Extract the (X, Y) coordinate from the center of the cell holding the provided text.  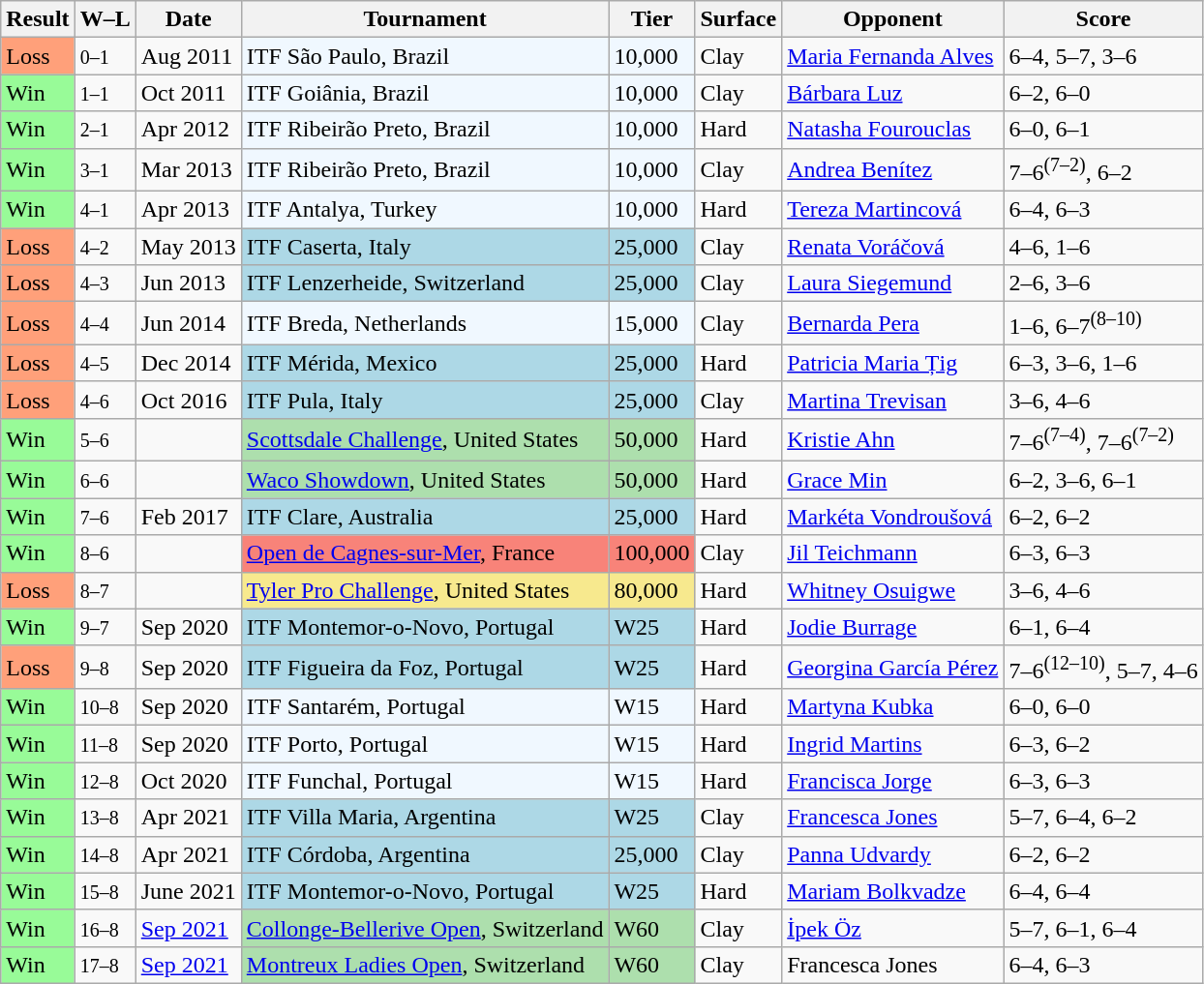
12–8 (105, 781)
ITF Villa Maria, Argentina (425, 818)
4–5 (105, 363)
Mar 2013 (188, 170)
7–6 (105, 517)
2–1 (105, 130)
5–7, 6–4, 6–2 (1103, 818)
ITF Pula, Italy (425, 400)
Whitney Osuigwe (892, 590)
5–6 (105, 439)
Laura Siegemund (892, 283)
Scottsdale Challenge, United States (425, 439)
W–L (105, 19)
Aug 2011 (188, 56)
Montreux Ladies Open, Switzerland (425, 965)
6–1, 6–4 (1103, 627)
1–6, 6–7(8–10) (1103, 323)
4–3 (105, 283)
6–4, 5–7, 3–6 (1103, 56)
Open de Cagnes-sur-Mer, France (425, 553)
Martina Trevisan (892, 400)
Francisca Jorge (892, 781)
6–6 (105, 480)
Georgina García Pérez (892, 668)
11–8 (105, 744)
Bernarda Pera (892, 323)
7–6(7–4), 7–6(7–2) (1103, 439)
Waco Showdown, United States (425, 480)
Jun 2014 (188, 323)
15–8 (105, 891)
9–8 (105, 668)
6–0, 6–0 (1103, 707)
6–3, 6–2 (1103, 744)
15,000 (652, 323)
8–7 (105, 590)
Apr 2013 (188, 210)
4–2 (105, 247)
May 2013 (188, 247)
Maria Fernanda Alves (892, 56)
6–2, 3–6, 6–1 (1103, 480)
Tyler Pro Challenge, United States (425, 590)
Jodie Burrage (892, 627)
Tier (652, 19)
ITF Córdoba, Argentina (425, 854)
Apr 2012 (188, 130)
80,000 (652, 590)
100,000 (652, 553)
Score (1103, 19)
Tereza Martincová (892, 210)
Result (38, 19)
2–6, 3–6 (1103, 283)
Grace Min (892, 480)
6–3, 3–6, 1–6 (1103, 363)
Surface (738, 19)
0–1 (105, 56)
Patricia Maria Țig (892, 363)
ITF Caserta, Italy (425, 247)
ITF Mérida, Mexico (425, 363)
ITF Porto, Portugal (425, 744)
Panna Udvardy (892, 854)
6–4, 6–4 (1103, 891)
Kristie Ahn (892, 439)
6–2, 6–0 (1103, 93)
Mariam Bolkvadze (892, 891)
ITF Goiânia, Brazil (425, 93)
4–6, 1–6 (1103, 247)
13–8 (105, 818)
ITF Breda, Netherlands (425, 323)
Date (188, 19)
1–1 (105, 93)
Markéta Vondroušová (892, 517)
ITF Santarém, Portugal (425, 707)
9–7 (105, 627)
ITF Lenzerheide, Switzerland (425, 283)
16–8 (105, 928)
Bárbara Luz (892, 93)
Opponent (892, 19)
Oct 2011 (188, 93)
Jil Teichmann (892, 553)
6–0, 6–1 (1103, 130)
ITF Antalya, Turkey (425, 210)
8–6 (105, 553)
ITF Figueira da Foz, Portugal (425, 668)
Feb 2017 (188, 517)
Renata Voráčová (892, 247)
Natasha Fourouclas (892, 130)
7–6(12–10), 5–7, 4–6 (1103, 668)
Martyna Kubka (892, 707)
7–6(7–2), 6–2 (1103, 170)
Oct 2020 (188, 781)
Collonge-Bellerive Open, Switzerland (425, 928)
4–4 (105, 323)
5–7, 6–1, 6–4 (1103, 928)
ITF São Paulo, Brazil (425, 56)
17–8 (105, 965)
Oct 2016 (188, 400)
10–8 (105, 707)
Ingrid Martins (892, 744)
4–6 (105, 400)
4–1 (105, 210)
Dec 2014 (188, 363)
Jun 2013 (188, 283)
İpek Öz (892, 928)
14–8 (105, 854)
Tournament (425, 19)
ITF Funchal, Portugal (425, 781)
Andrea Benítez (892, 170)
3–1 (105, 170)
ITF Clare, Australia (425, 517)
June 2021 (188, 891)
